Find where the given text appears and provide that cell's center as (X, Y) coordinate. 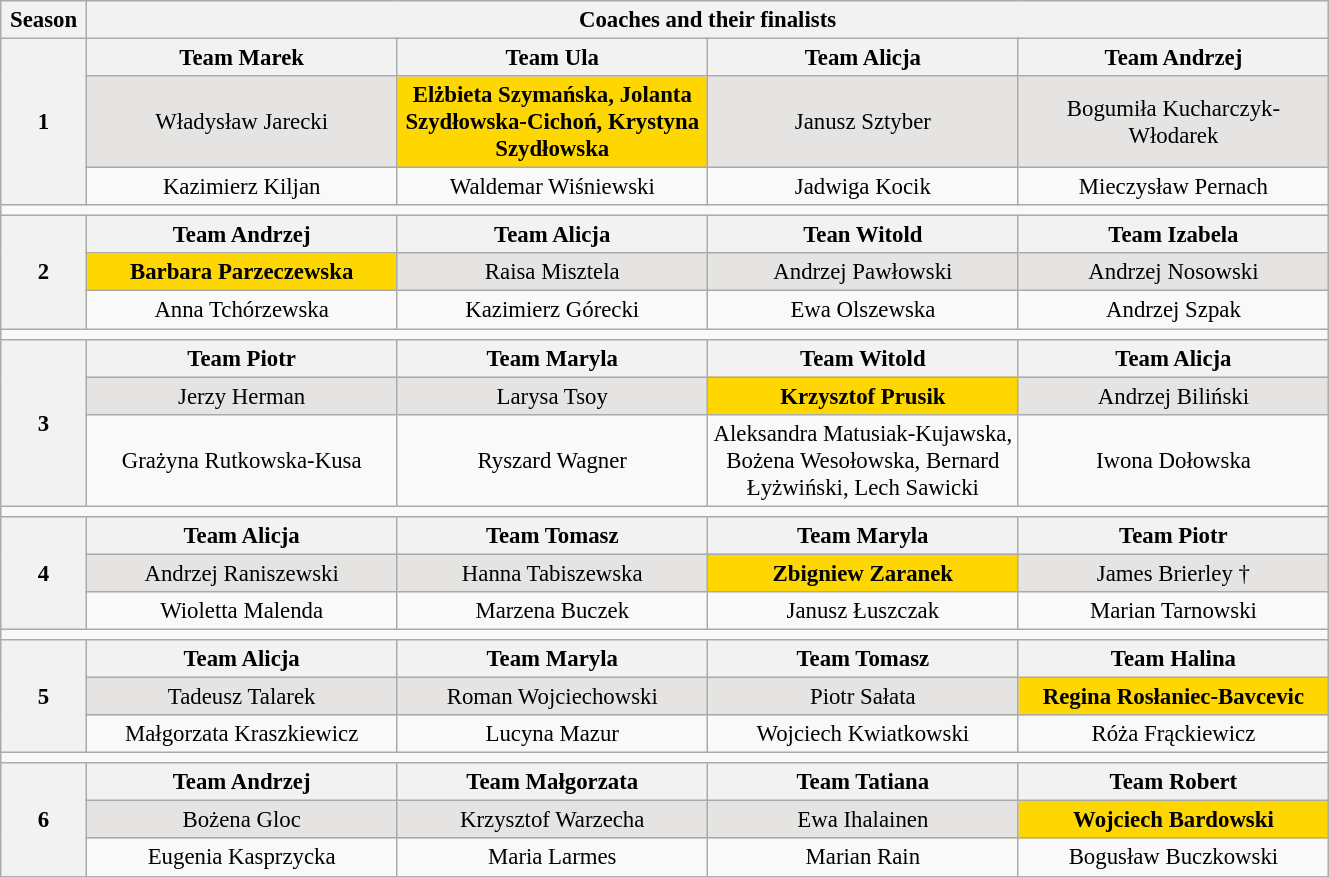
Bogumiła Kucharczyk-Włodarek (1174, 122)
Ewa Ihalainen (864, 820)
Bożena Gloc (242, 820)
Hanna Tabiszewska (552, 573)
Wojciech Bardowski (1174, 820)
Raisa Misztela (552, 273)
Andrzej Nosowski (1174, 273)
Tadeusz Talarek (242, 697)
Jerzy Herman (242, 396)
Ryszard Wagner (552, 460)
Kazimierz Górecki (552, 310)
Zbigniew Zaranek (864, 573)
Wioletta Malenda (242, 611)
Andrzej Szpak (1174, 310)
6 (44, 820)
Regina Rosłaniec-Bavcevic (1174, 697)
Marzena Buczek (552, 611)
Krzysztof Prusik (864, 396)
Team Robert (1174, 782)
Team Marek (242, 58)
Andrzej Biliński (1174, 396)
Marian Rain (864, 858)
Barbara Parzeczewska (242, 273)
Wojciech Kwiatkowski (864, 734)
Waldemar Wiśniewski (552, 187)
Janusz Sztyber (864, 122)
Eugenia Kasprzycka (242, 858)
Team Tatiana (864, 782)
Ewa Olszewska (864, 310)
1 (44, 122)
Róża Frąckiewicz (1174, 734)
Piotr Sałata (864, 697)
5 (44, 696)
Bogusław Buczkowski (1174, 858)
Krzysztof Warzecha (552, 820)
4 (44, 574)
Elżbieta Szymańska, Jolanta Szydłowska-Cichoń, Krystyna Szydłowska (552, 122)
Team Izabela (1174, 235)
Season (44, 20)
Tean Witold (864, 235)
Kazimierz Kiljan (242, 187)
Anna Tchórzewska (242, 310)
Iwona Dołowska (1174, 460)
Team Ula (552, 58)
Mieczysław Pernach (1174, 187)
Jadwiga Kocik (864, 187)
Andrzej Pawłowski (864, 273)
Andrzej Raniszewski (242, 573)
Marian Tarnowski (1174, 611)
Team Witold (864, 358)
3 (44, 422)
Coaches and their finalists (707, 20)
Maria Larmes (552, 858)
Małgorzata Kraszkiewicz (242, 734)
Team Halina (1174, 659)
Team Małgorzata (552, 782)
Aleksandra Matusiak-Kujawska, Bożena Wesołowska, Bernard Łyżwiński, Lech Sawicki (864, 460)
Władysław Jarecki (242, 122)
James Brierley † (1174, 573)
Roman Wojciechowski (552, 697)
Janusz Łuszczak (864, 611)
Lucyna Mazur (552, 734)
Grażyna Rutkowska-Kusa (242, 460)
2 (44, 272)
Larysa Tsoy (552, 396)
